Provide the [X, Y] coordinate of the cell's center where the given text is located.  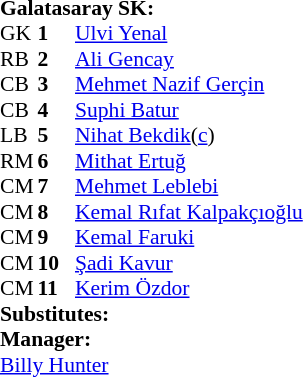
Suphi Batur [189, 110]
Nihat Bekdik(c) [189, 135]
Ali Gencay [189, 59]
LB [19, 135]
Substitutes: [152, 314]
Kerim Özdor [189, 289]
8 [57, 212]
1 [57, 33]
Manager: [152, 339]
10 [57, 263]
11 [57, 289]
Şadi Kavur [189, 263]
4 [57, 110]
Mehmet Nazif Gerçin [189, 85]
3 [57, 85]
Kemal Faruki [189, 237]
RM [19, 161]
Kemal Rıfat Kalpakçıoğlu [189, 212]
2 [57, 59]
Mehmet Leblebi [189, 187]
GK [19, 33]
Mithat Ertuğ [189, 161]
7 [57, 187]
Ulvi Yenal [189, 33]
RB [19, 59]
9 [57, 237]
5 [57, 135]
6 [57, 161]
